Search for the cell housing the specified text and yield its (X, Y) center coordinate. 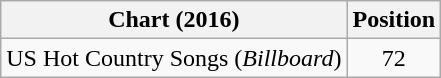
72 (394, 58)
Chart (2016) (174, 20)
US Hot Country Songs (Billboard) (174, 58)
Position (394, 20)
